Find where the given text appears and provide that cell's center as (x, y) coordinate. 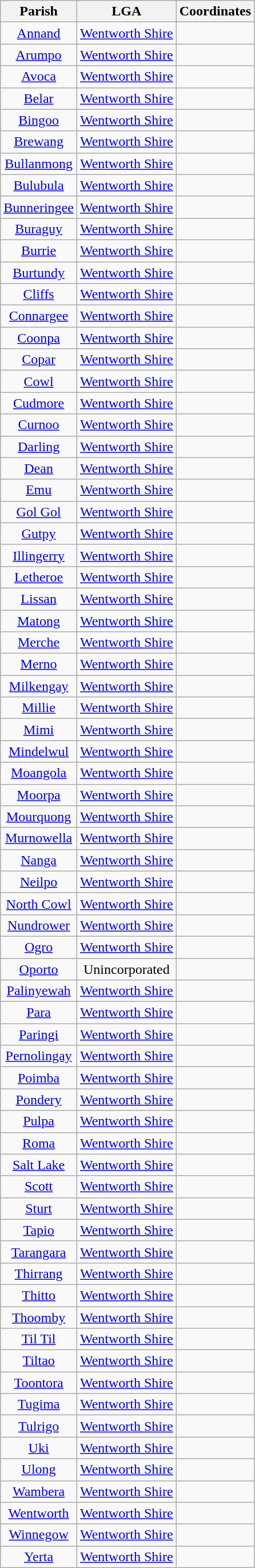
Moorpa (39, 795)
Cudmore (39, 403)
Lissan (39, 599)
Murnowella (39, 838)
Illingerry (39, 555)
Til Til (39, 1339)
Arumpo (39, 55)
Nanga (39, 860)
Belar (39, 98)
Pondery (39, 1100)
Darling (39, 447)
Wentworth (39, 1513)
Tugima (39, 1404)
Coordinates (215, 11)
Thitto (39, 1295)
Burrie (39, 250)
Curnoo (39, 425)
LGA (126, 11)
Mimi (39, 730)
Nundrower (39, 925)
Para (39, 1013)
Palinyewah (39, 991)
Yerta (39, 1557)
Unincorporated (126, 969)
Roma (39, 1143)
Thirrang (39, 1273)
Wambera (39, 1491)
Paringi (39, 1034)
Gol Gol (39, 512)
Uki (39, 1448)
North Cowl (39, 904)
Moangola (39, 773)
Avoca (39, 77)
Parish (39, 11)
Connargee (39, 316)
Gutpy (39, 534)
Toontora (39, 1383)
Salt Lake (39, 1165)
Mindelwul (39, 751)
Bulubula (39, 185)
Cliffs (39, 295)
Coonpa (39, 338)
Milkengay (39, 686)
Copar (39, 360)
Sturt (39, 1208)
Bullanmong (39, 164)
Annand (39, 33)
Ogro (39, 947)
Tapio (39, 1230)
Scott (39, 1187)
Letheroe (39, 577)
Pulpa (39, 1121)
Tarangara (39, 1252)
Tulrigo (39, 1426)
Neilpo (39, 882)
Mourquong (39, 817)
Winnegow (39, 1535)
Bunneringee (39, 207)
Cowl (39, 381)
Bingoo (39, 120)
Merche (39, 643)
Poimba (39, 1078)
Ulong (39, 1470)
Dean (39, 468)
Pernolingay (39, 1056)
Thoomby (39, 1317)
Burtundy (39, 273)
Oporto (39, 969)
Brewang (39, 142)
Tiltao (39, 1361)
Millie (39, 708)
Matong (39, 620)
Buraguy (39, 229)
Emu (39, 490)
Merno (39, 664)
